For the text-containing cell, return its midpoint in (X, Y) coordinate format. 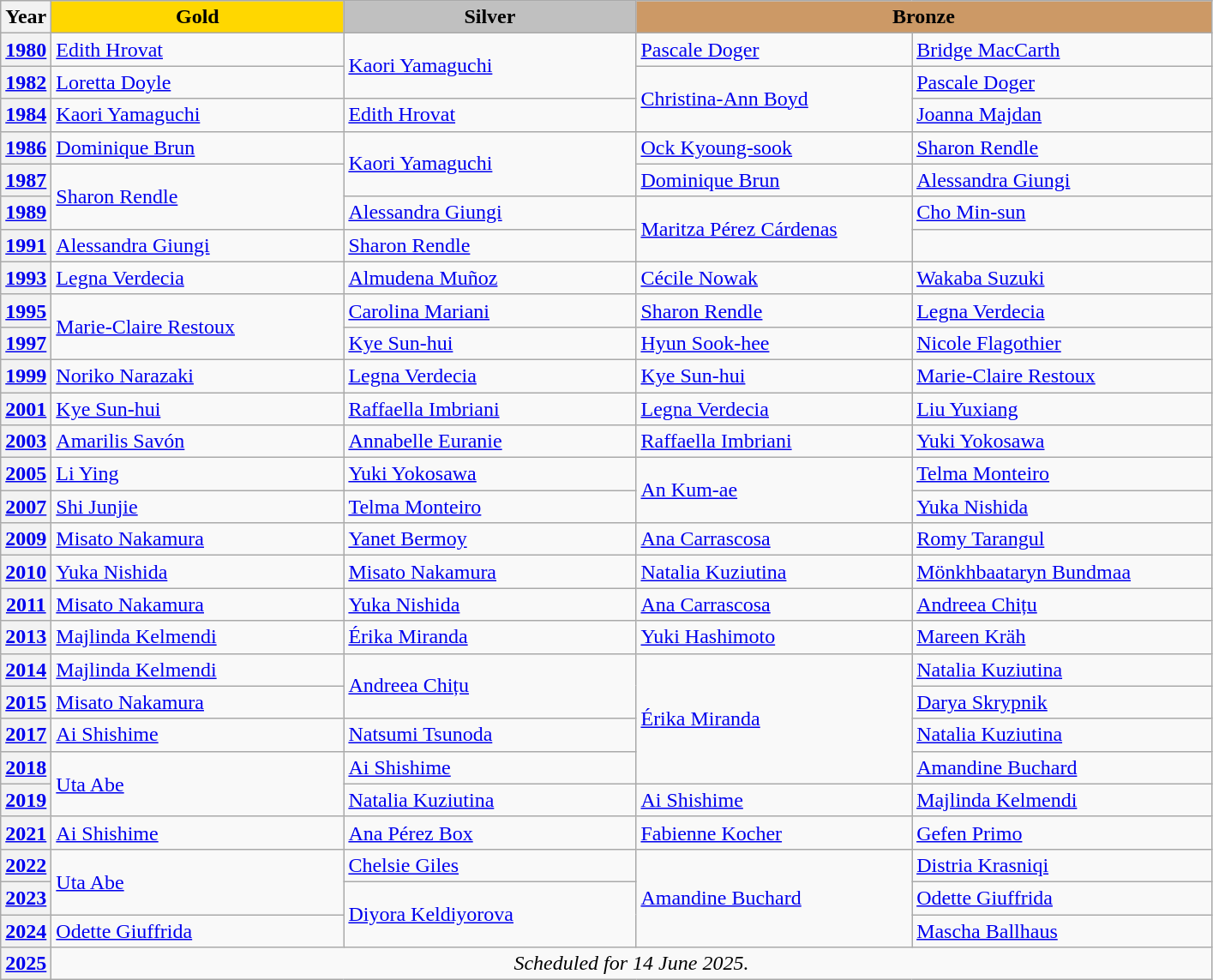
1982 (26, 82)
Shi Junjie (197, 507)
Scheduled for 14 June 2025. (631, 964)
An Kum-ae (774, 490)
Bridge MacCarth (1061, 50)
2009 (26, 539)
Mareen Kräh (1061, 637)
Loretta Doyle (197, 82)
Liu Yuxiang (1061, 409)
1980 (26, 50)
1989 (26, 213)
Gefen Primo (1061, 833)
2015 (26, 702)
Distria Krasniqi (1061, 865)
Ock Kyoung-sook (774, 147)
1991 (26, 245)
1993 (26, 278)
2005 (26, 474)
Silver (490, 17)
Mönkhbaataryn Bundmaa (1061, 572)
Maritza Pérez Cárdenas (774, 229)
Darya Skrypnik (1061, 702)
2014 (26, 670)
2003 (26, 442)
2013 (26, 637)
1997 (26, 343)
1986 (26, 147)
Li Ying (197, 474)
Fabienne Kocher (774, 833)
Carolina Mariani (490, 310)
Hyun Sook-hee (774, 343)
2011 (26, 604)
Cho Min-sun (1061, 213)
Romy Tarangul (1061, 539)
2023 (26, 898)
Nicole Flagothier (1061, 343)
Mascha Ballhaus (1061, 930)
1999 (26, 376)
Cécile Nowak (774, 278)
Joanna Majdan (1061, 115)
Ana Pérez Box (490, 833)
1984 (26, 115)
Yuki Hashimoto (774, 637)
2010 (26, 572)
Annabelle Euranie (490, 442)
Yanet Bermoy (490, 539)
Noriko Narazaki (197, 376)
2018 (26, 767)
2025 (26, 964)
Almudena Muñoz (490, 278)
Natsumi Tsunoda (490, 735)
2019 (26, 800)
2007 (26, 507)
Wakaba Suzuki (1061, 278)
Bronze (924, 17)
2017 (26, 735)
Gold (197, 17)
2024 (26, 930)
Year (26, 17)
Amarilis Savón (197, 442)
Christina-Ann Boyd (774, 99)
Chelsie Giles (490, 865)
1995 (26, 310)
2021 (26, 833)
Diyora Keldiyorova (490, 914)
1987 (26, 180)
2001 (26, 409)
2022 (26, 865)
